Provide the [x, y] coordinate of the cell's center where the given text is located.  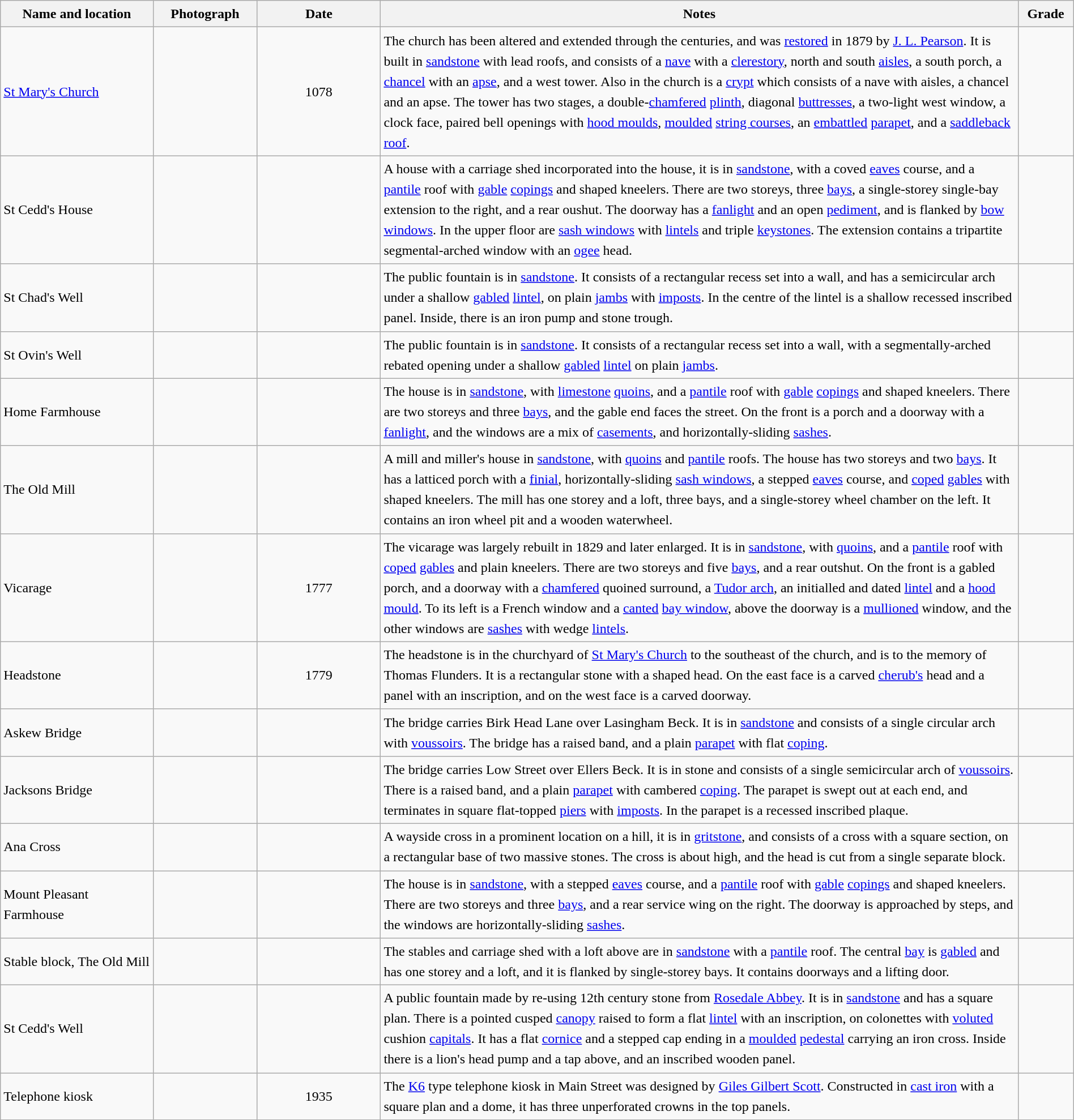
1779 [319, 675]
St Ovin's Well [77, 354]
Headstone [77, 675]
Vicarage [77, 588]
Grade [1046, 14]
Telephone kiosk [77, 1096]
Mount Pleasant Farmhouse [77, 905]
1078 [319, 92]
St Mary's Church [77, 92]
Home Farmhouse [77, 412]
St Cedd's House [77, 210]
The Old Mill [77, 489]
1935 [319, 1096]
1777 [319, 588]
Notes [699, 14]
Name and location [77, 14]
St Cedd's Well [77, 1029]
Askew Bridge [77, 733]
Jacksons Bridge [77, 789]
St Chad's Well [77, 298]
Stable block, The Old Mill [77, 961]
Ana Cross [77, 847]
Photograph [205, 14]
Date [319, 14]
